For the text-containing cell, return its midpoint in [X, Y] coordinate format. 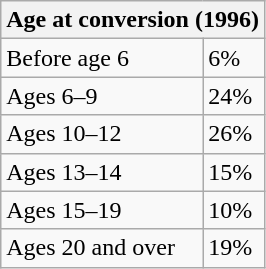
Age at conversion (1996) [133, 20]
Ages 20 and over [102, 248]
26% [234, 134]
Ages 10–12 [102, 134]
24% [234, 96]
15% [234, 172]
Ages 13–14 [102, 172]
19% [234, 248]
Before age 6 [102, 58]
10% [234, 210]
6% [234, 58]
Ages 6–9 [102, 96]
Ages 15–19 [102, 210]
